Find where the given text appears and provide that cell's center as (X, Y) coordinate. 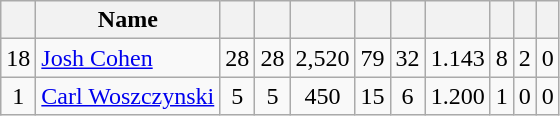
Carl Woszczynski (128, 96)
1.200 (458, 96)
Josh Cohen (128, 58)
8 (502, 58)
15 (372, 96)
32 (408, 58)
Name (128, 20)
18 (18, 58)
79 (372, 58)
6 (408, 96)
2 (524, 58)
2,520 (322, 58)
1.143 (458, 58)
450 (322, 96)
